Capture the cell that displays the provided text and extract its [x, y] central coordinate. 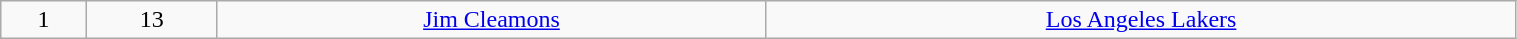
1 [44, 20]
Los Angeles Lakers [1141, 20]
Jim Cleamons [492, 20]
13 [151, 20]
